From the cell containing the given text, extract its center point as [x, y] coordinate. 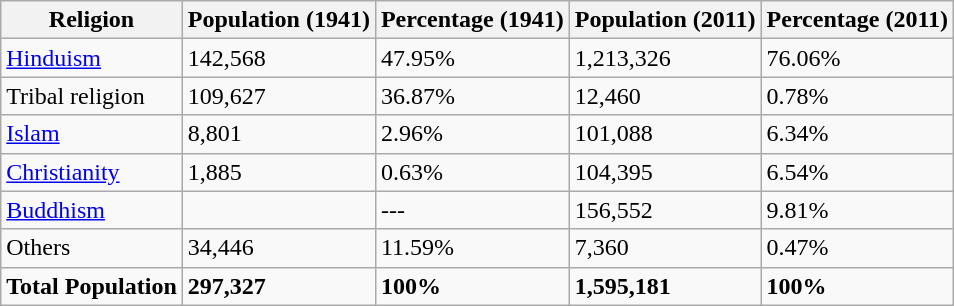
Hinduism [92, 58]
156,552 [665, 210]
0.63% [472, 172]
1,213,326 [665, 58]
34,446 [278, 248]
7,360 [665, 248]
Buddhism [92, 210]
Population (1941) [278, 20]
0.78% [858, 96]
Islam [92, 134]
6.34% [858, 134]
1,595,181 [665, 286]
Religion [92, 20]
Percentage (1941) [472, 20]
6.54% [858, 172]
1,885 [278, 172]
11.59% [472, 248]
109,627 [278, 96]
8,801 [278, 134]
Population (2011) [665, 20]
76.06% [858, 58]
0.47% [858, 248]
Total Population [92, 286]
297,327 [278, 286]
47.95% [472, 58]
--- [472, 210]
12,460 [665, 96]
104,395 [665, 172]
Percentage (2011) [858, 20]
Others [92, 248]
2.96% [472, 134]
9.81% [858, 210]
Tribal religion [92, 96]
142,568 [278, 58]
Christianity [92, 172]
36.87% [472, 96]
101,088 [665, 134]
